From the cell containing the given text, extract its center point as (x, y) coordinate. 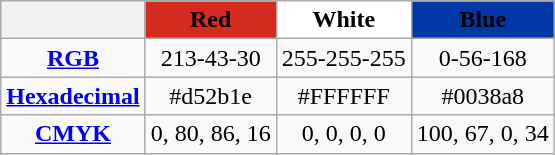
100, 67, 0, 34 (482, 134)
213-43-30 (210, 58)
Blue (482, 20)
RGB (73, 58)
Red (210, 20)
#0038a8 (482, 96)
Hexadecimal (73, 96)
0-56-168 (482, 58)
0, 80, 86, 16 (210, 134)
CMYK (73, 134)
#FFFFFF (344, 96)
255-255-255 (344, 58)
#d52b1e (210, 96)
0, 0, 0, 0 (344, 134)
White (344, 20)
